Locate the cell with the specified text and output its [x, y] center coordinate. 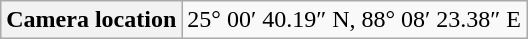
25° 00′ 40.19″ N, 88° 08′ 23.38″ E [354, 20]
Camera location [92, 20]
